Scan for the cell matching the given text and deliver its [x, y] coordinate at center. 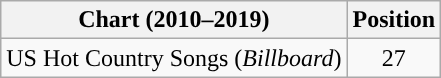
Position [394, 20]
Chart (2010–2019) [174, 20]
US Hot Country Songs (Billboard) [174, 58]
27 [394, 58]
